Find where the given text appears and provide that cell's center as (x, y) coordinate. 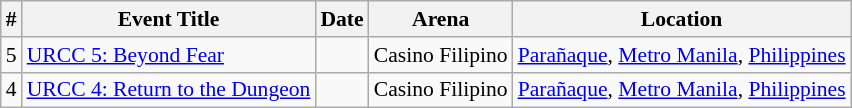
5 (12, 55)
# (12, 19)
Event Title (169, 19)
Arena (441, 19)
4 (12, 90)
URCC 5: Beyond Fear (169, 55)
URCC 4: Return to the Dungeon (169, 90)
Date (342, 19)
Location (682, 19)
